Identify which cell holds the provided text, then report its [x, y] central coordinate. 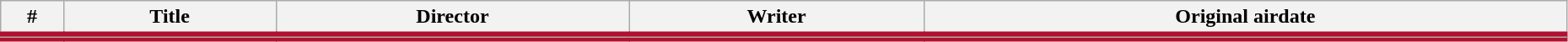
Title [170, 18]
# [32, 18]
Writer [777, 18]
Director [452, 18]
Original airdate [1245, 18]
